Identify which cell holds the provided text, then report its (x, y) central coordinate. 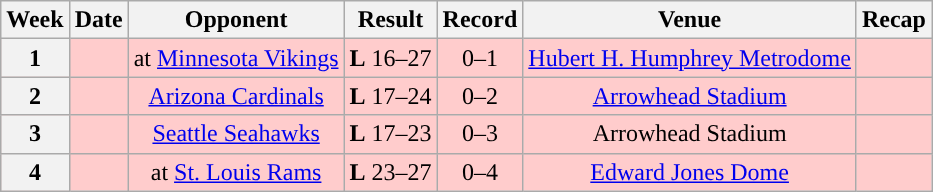
at Minnesota Vikings (236, 58)
4 (35, 172)
Opponent (236, 20)
Edward Jones Dome (690, 172)
Hubert H. Humphrey Metrodome (690, 58)
0–2 (480, 96)
Recap (894, 20)
3 (35, 134)
Venue (690, 20)
Result (390, 20)
at St. Louis Rams (236, 172)
Seattle Seahawks (236, 134)
Week (35, 20)
2 (35, 96)
1 (35, 58)
L 17–23 (390, 134)
Arizona Cardinals (236, 96)
Date (98, 20)
L 23–27 (390, 172)
L 17–24 (390, 96)
L 16–27 (390, 58)
0–3 (480, 134)
Record (480, 20)
0–4 (480, 172)
0–1 (480, 58)
